Extract the [x, y] coordinate from the center of the cell holding the provided text.  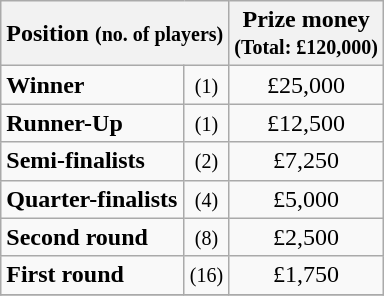
£12,500 [306, 123]
Winner [92, 85]
Quarter-finalists [92, 199]
Runner-Up [92, 123]
£1,750 [306, 275]
(2) [206, 161]
First round [92, 275]
Second round [92, 237]
£7,250 [306, 161]
£5,000 [306, 199]
Position (no. of players) [115, 34]
£2,500 [306, 237]
Semi-finalists [92, 161]
(16) [206, 275]
£25,000 [306, 85]
(8) [206, 237]
Prize money(Total: £120,000) [306, 34]
(4) [206, 199]
